Scan for the cell matching the given text and deliver its (X, Y) coordinate at center. 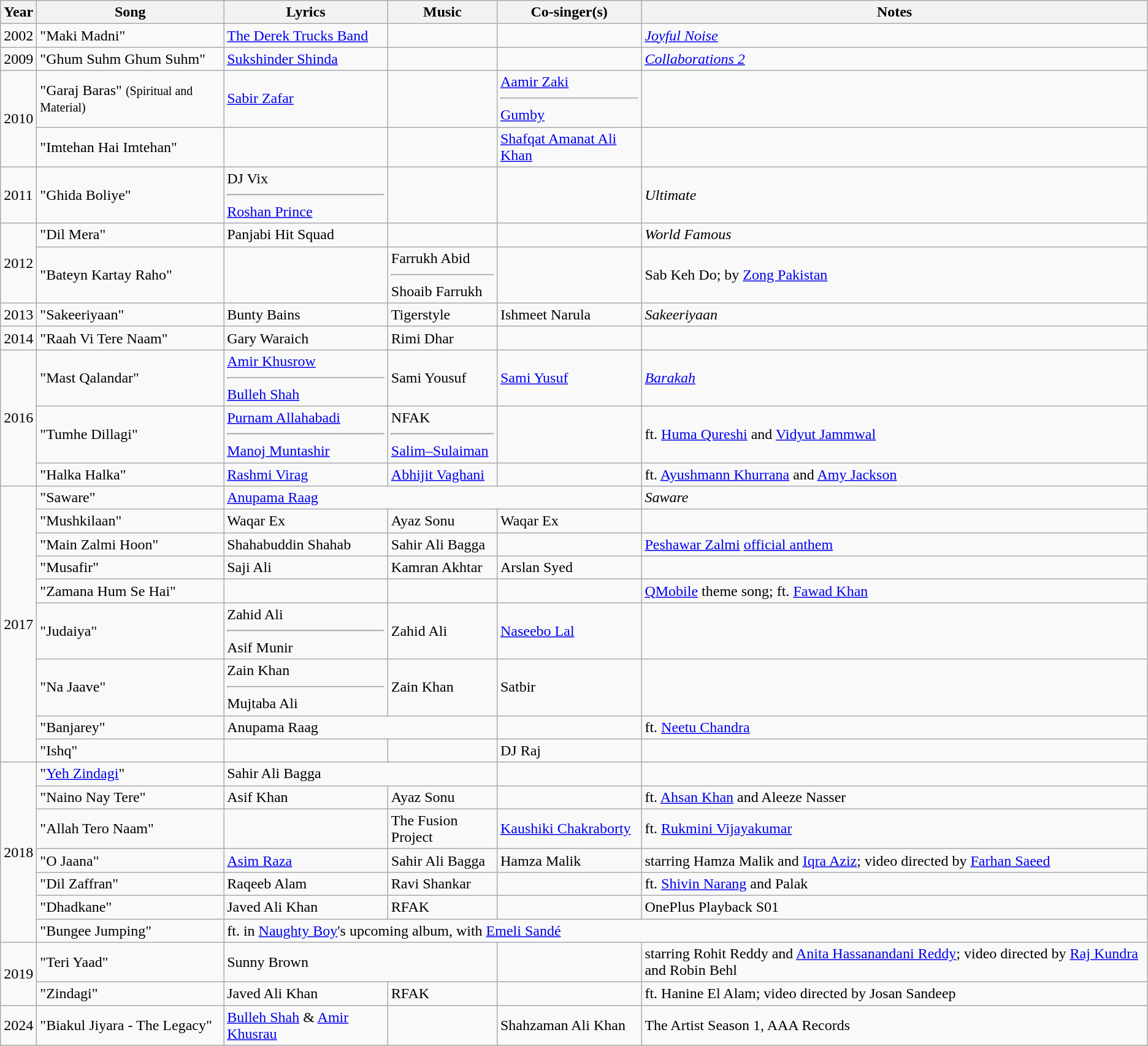
2024 (18, 1025)
"Na Jaave" (130, 687)
Lyrics (306, 12)
"Raah Vi Tere Naam" (130, 338)
Barakah (894, 378)
"Dhadkane" (130, 907)
Shafqat Amanat Ali Khan (569, 147)
Satbir (569, 687)
ft. Ahsan Khan and Aleeze Nasser (894, 797)
Hamza Malik (569, 860)
Co-singer(s) (569, 12)
Raqeeb Alam (306, 884)
"Mast Qalandar" (130, 378)
"Biakul Jiyara - The Legacy" (130, 1025)
Zahid Ali (442, 631)
Song (130, 12)
Sab Keh Do; by Zong Pakistan (894, 275)
Sukshinder Shinda (306, 59)
"Teri Yaad" (130, 963)
QMobile theme song; ft. Fawad Khan (894, 591)
2011 (18, 195)
Joyful Noise (894, 36)
starring Hamza Malik and Iqra Aziz; video directed by Farhan Saeed (894, 860)
2009 (18, 59)
Zain Khan (442, 687)
"Musafir" (130, 568)
Saware (894, 498)
"Allah Tero Naam" (130, 829)
ft. Rukmini Vijayakumar (894, 829)
2018 (18, 852)
World Famous (894, 235)
2019 (18, 974)
ft. Hanine El Alam; video directed by Josan Sandeep (894, 994)
Sakeeriyaan (894, 315)
Music (442, 12)
Bulleh Shah & Amir Khusrau (306, 1025)
Rimi Dhar (442, 338)
"Bateyn Kartay Raho" (130, 275)
2012 (18, 263)
Aamir ZakiGumby (569, 99)
DJ Raj (569, 750)
"Ishq" (130, 750)
ft. Ayushmann Khurrana and Amy Jackson (894, 474)
"Tumhe Dillagi" (130, 434)
DJ VixRoshan Prince (306, 195)
"Maki Madni" (130, 36)
Gary Waraich (306, 338)
Peshawar Zalmi official anthem (894, 544)
ft. in Naughty Boy's upcoming album, with Emeli Sandé (686, 930)
starring Rohit Reddy and Anita Hassanandani Reddy; video directed by Raj Kundra and Robin Behl (894, 963)
"Naino Nay Tere" (130, 797)
Shahzaman Ali Khan (569, 1025)
"Dil Zaffran" (130, 884)
Notes (894, 12)
"Yeh Zindagi" (130, 774)
Collaborations 2 (894, 59)
Sami Yusuf (569, 378)
The Fusion Project (442, 829)
Sabir Zafar (306, 99)
"Bungee Jumping" (130, 930)
"Dil Mera" (130, 235)
"Zamana Hum Se Hai" (130, 591)
"Judaiya" (130, 631)
Zain KhanMujtaba Ali (306, 687)
"Banjarey" (130, 727)
"Saware" (130, 498)
The Artist Season 1, AAA Records (894, 1025)
Tigerstyle (442, 315)
"Zindagi" (130, 994)
2014 (18, 338)
Panjabi Hit Squad (306, 235)
Year (18, 12)
Ultimate (894, 195)
"Sakeeriyaan" (130, 315)
"O Jaana" (130, 860)
Ravi Shankar (442, 884)
Kamran Akhtar (442, 568)
2010 (18, 119)
Arslan Syed (569, 568)
NFAKSalim–Sulaiman (442, 434)
Bunty Bains (306, 315)
Sami Yousuf (442, 378)
Kaushiki Chakraborty (569, 829)
Zahid AliAsif Munir (306, 631)
Farrukh AbidShoaib Farrukh (442, 275)
Shahabuddin Shahab (306, 544)
Purnam AllahabadiManoj Muntashir (306, 434)
OnePlus Playback S01 (894, 907)
ft. Neetu Chandra (894, 727)
Saji Ali (306, 568)
Sunny Brown (361, 963)
Abhijit Vaghani (442, 474)
ft. Huma Qureshi and Vidyut Jammwal (894, 434)
Asim Raza (306, 860)
The Derek Trucks Band (306, 36)
2002 (18, 36)
Asif Khan (306, 797)
"Main Zalmi Hoon" (130, 544)
"Imtehan Hai Imtehan" (130, 147)
"Garaj Baras" (Spiritual and Material) (130, 99)
Rashmi Virag (306, 474)
2016 (18, 418)
"Ghida Boliye" (130, 195)
2017 (18, 624)
ft. Shivin Narang and Palak (894, 884)
"Halka Halka" (130, 474)
"Ghum Suhm Ghum Suhm" (130, 59)
Ishmeet Narula (569, 315)
Naseebo Lal (569, 631)
2013 (18, 315)
"Mushkilaan" (130, 521)
Amir KhusrowBulleh Shah (306, 378)
